Scan for the cell matching the given text and deliver its [X, Y] coordinate at center. 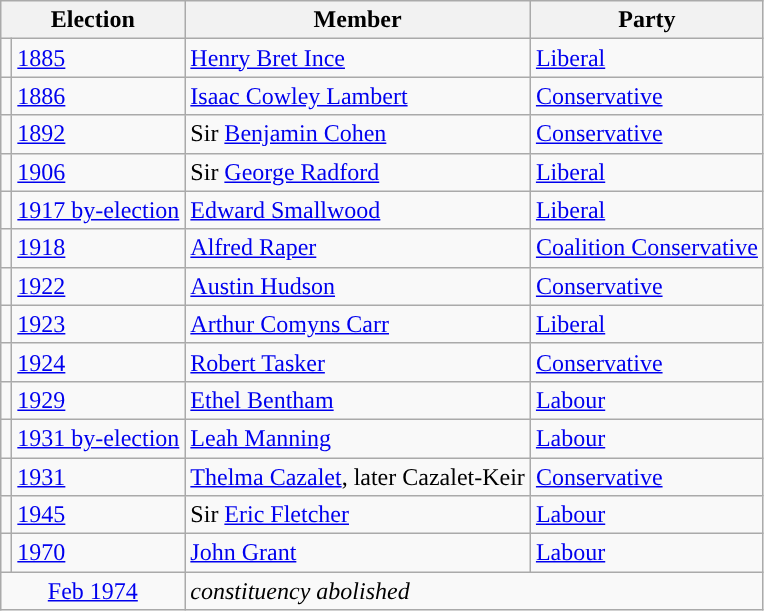
1922 [98, 286]
constituency abolished [474, 591]
Austin Hudson [358, 286]
Party [646, 20]
John Grant [358, 553]
Thelma Cazalet, later Cazalet-Keir [358, 477]
Sir Benjamin Cohen [358, 134]
Sir George Radford [358, 172]
Coalition Conservative [646, 248]
Ethel Bentham [358, 400]
Alfred Raper [358, 248]
1892 [98, 134]
1923 [98, 324]
1931 by-election [98, 438]
1918 [98, 248]
Isaac Cowley Lambert [358, 96]
1906 [98, 172]
1924 [98, 362]
1931 [98, 477]
Arthur Comyns Carr [358, 324]
1917 by-election [98, 210]
1970 [98, 553]
1945 [98, 515]
Edward Smallwood [358, 210]
Member [358, 20]
Robert Tasker [358, 362]
Leah Manning [358, 438]
1886 [98, 96]
Henry Bret Ince [358, 58]
Election [93, 20]
1929 [98, 400]
1885 [98, 58]
Feb 1974 [93, 591]
Sir Eric Fletcher [358, 515]
